Scan for the cell matching the given text and deliver its (X, Y) coordinate at center. 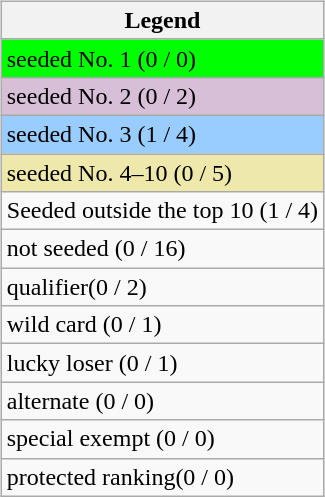
protected ranking(0 / 0) (162, 477)
not seeded (0 / 16) (162, 249)
alternate (0 / 0) (162, 401)
seeded No. 3 (1 / 4) (162, 134)
seeded No. 2 (0 / 2) (162, 96)
lucky loser (0 / 1) (162, 363)
seeded No. 1 (0 / 0) (162, 58)
qualifier(0 / 2) (162, 287)
wild card (0 / 1) (162, 325)
special exempt (0 / 0) (162, 439)
Legend (162, 20)
seeded No. 4–10 (0 / 5) (162, 173)
Seeded outside the top 10 (1 / 4) (162, 211)
